Provide the [X, Y] coordinate of the cell's center where the given text is located.  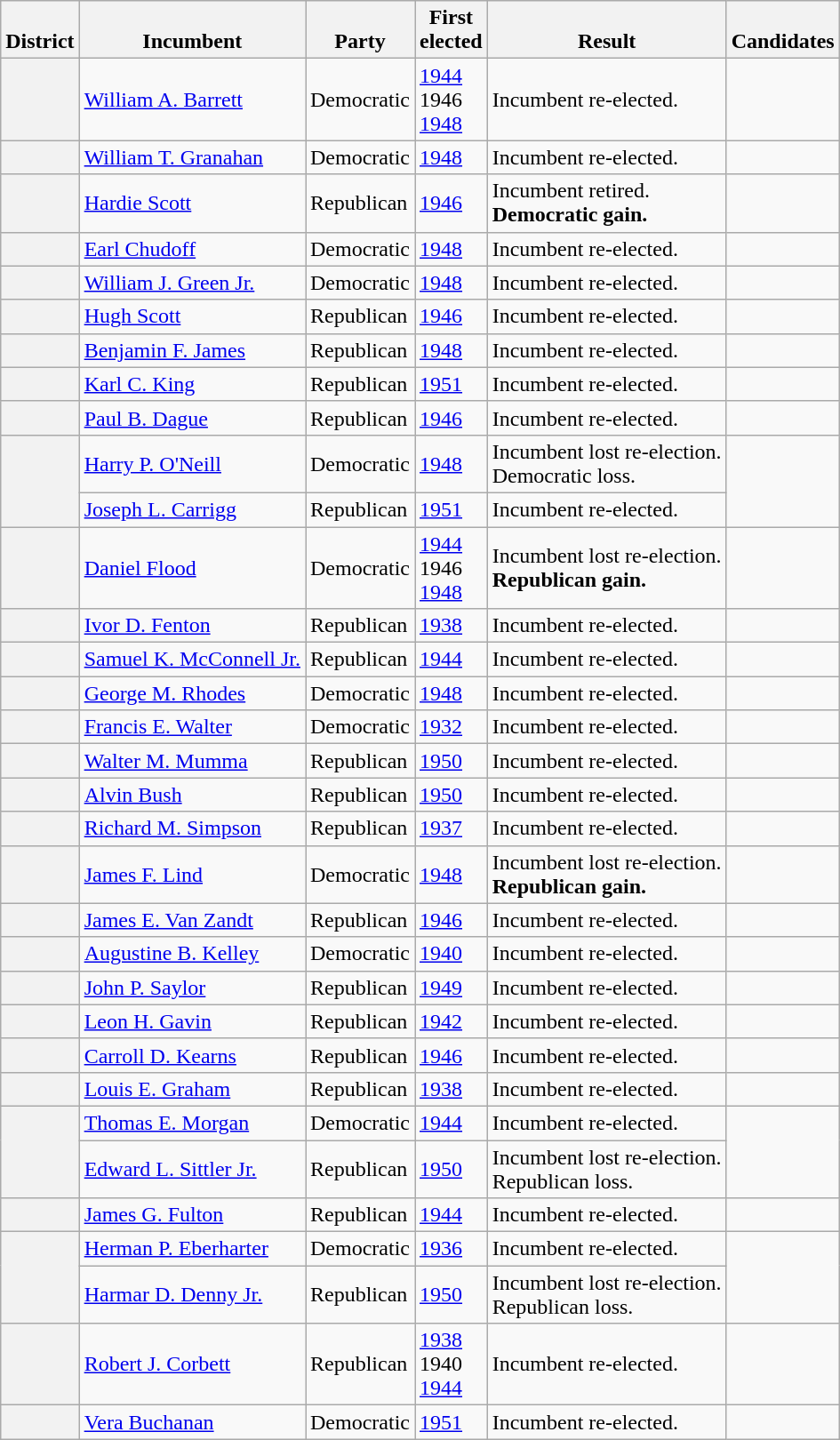
Vera Buchanan [192, 1422]
1932 [451, 727]
Walter M. Mumma [192, 761]
James E. Van Zandt [192, 920]
Candidates [782, 30]
Augustine B. Kelley [192, 954]
19381940 1944 [451, 1364]
William J. Green Jr. [192, 283]
Richard M. Simpson [192, 828]
James F. Lind [192, 875]
1940 [451, 954]
Carroll D. Kearns [192, 1055]
Edward L. Sittler Jr. [192, 1168]
Karl C. King [192, 384]
Earl Chudoff [192, 249]
Joseph L. Carrigg [192, 509]
Harry P. O'Neill [192, 464]
Samuel K. McConnell Jr. [192, 660]
Hardie Scott [192, 203]
Paul B. Dague [192, 418]
Francis E. Walter [192, 727]
Daniel Flood [192, 567]
Party [361, 30]
District [40, 30]
1949 [451, 988]
Alvin Bush [192, 795]
James G. Fulton [192, 1215]
George M. Rhodes [192, 693]
Louis E. Graham [192, 1089]
Result [606, 30]
Incumbent retired.Democratic gain. [606, 203]
1942 [451, 1021]
Ivor D. Fenton [192, 626]
Firstelected [451, 30]
Thomas E. Morgan [192, 1123]
Herman P. Eberharter [192, 1249]
Harmar D. Denny Jr. [192, 1294]
Benjamin F. James [192, 350]
John P. Saylor [192, 988]
Hugh Scott [192, 316]
William T. Granahan [192, 157]
Leon H. Gavin [192, 1021]
William A. Barrett [192, 100]
Incumbent lost re-election.Democratic loss. [606, 464]
Incumbent [192, 30]
Robert J. Corbett [192, 1364]
1937 [451, 828]
1936 [451, 1249]
